Extract the [x, y] coordinate from the center of the cell holding the provided text.  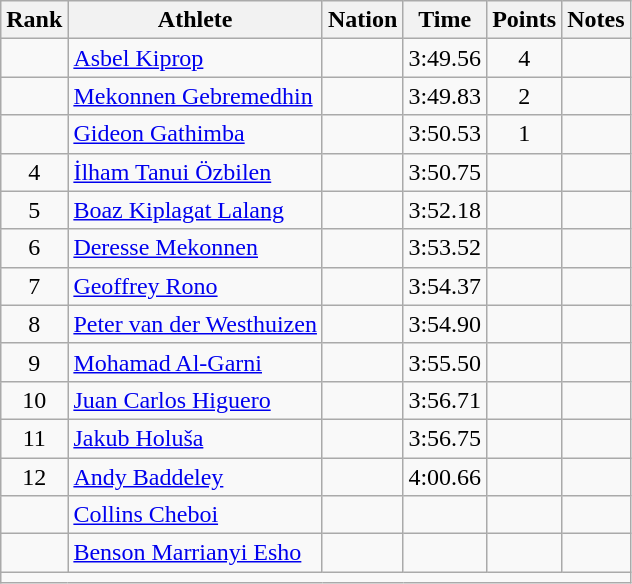
Peter van der Westhuizen [196, 324]
4:00.66 [445, 477]
Jakub Holuša [196, 438]
Geoffrey Rono [196, 286]
3:53.52 [445, 248]
3:49.83 [445, 96]
Juan Carlos Higuero [196, 400]
3:54.37 [445, 286]
7 [34, 286]
3:52.18 [445, 210]
3:56.71 [445, 400]
3:55.50 [445, 362]
3:56.75 [445, 438]
6 [34, 248]
Time [445, 20]
11 [34, 438]
Athlete [196, 20]
Asbel Kiprop [196, 58]
Mekonnen Gebremedhin [196, 96]
1 [524, 134]
Boaz Kiplagat Lalang [196, 210]
Benson Marrianyi Esho [196, 553]
3:50.53 [445, 134]
3:49.56 [445, 58]
2 [524, 96]
5 [34, 210]
3:54.90 [445, 324]
Gideon Gathimba [196, 134]
İlham Tanui Özbilen [196, 172]
Rank [34, 20]
12 [34, 477]
Collins Cheboi [196, 515]
Nation [362, 20]
10 [34, 400]
Mohamad Al-Garni [196, 362]
9 [34, 362]
Andy Baddeley [196, 477]
3:50.75 [445, 172]
Deresse Mekonnen [196, 248]
Notes [596, 20]
Points [524, 20]
8 [34, 324]
